Locate the cell with the specified text and output its (x, y) center coordinate. 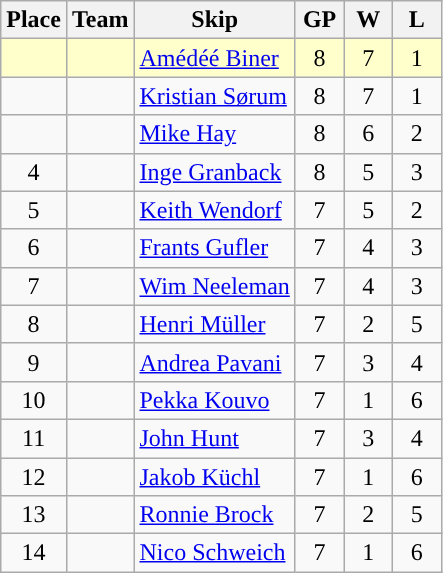
Jakob Küchl (214, 477)
10 (34, 400)
John Hunt (214, 438)
9 (34, 362)
Place (34, 20)
11 (34, 438)
Mike Hay (214, 134)
Frants Gufler (214, 248)
Skip (214, 20)
Henri Müller (214, 324)
Inge Granback (214, 172)
Wim Neeleman (214, 286)
Amédéé Biner (214, 58)
12 (34, 477)
Andrea Pavani (214, 362)
Team (100, 20)
Kristian Sørum (214, 96)
Pekka Kouvo (214, 400)
L (416, 20)
Keith Wendorf (214, 210)
13 (34, 515)
14 (34, 553)
GP (320, 20)
W (368, 20)
Ronnie Brock (214, 515)
Nico Schweich (214, 553)
